Output the [X, Y] coordinate of the center of the cell containing the given text.  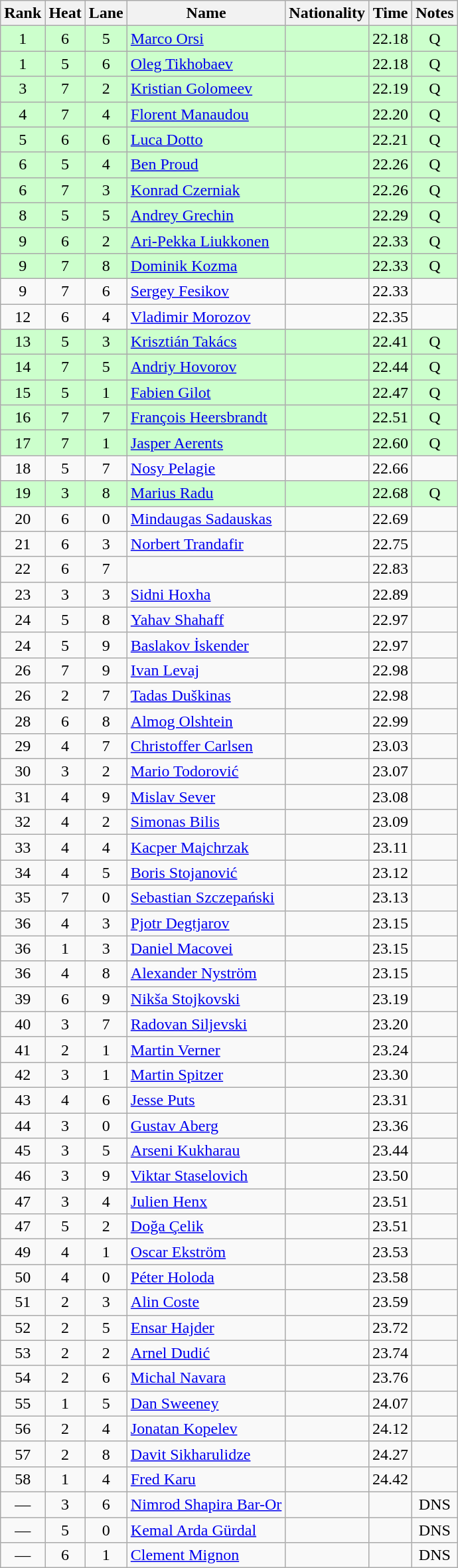
23.11 [390, 847]
Doğa Çelik [206, 1227]
23.24 [390, 1049]
Davit Sikharulidze [206, 1454]
22.21 [390, 139]
Martin Spitzer [206, 1075]
32 [23, 822]
56 [23, 1429]
33 [23, 847]
Sebastian Szczepański [206, 898]
24.27 [390, 1454]
Mario Todorović [206, 772]
Jonatan Kopelev [206, 1429]
14 [23, 367]
23.58 [390, 1277]
Notes [435, 13]
Oscar Ekström [206, 1252]
23.36 [390, 1126]
23.30 [390, 1075]
39 [23, 999]
Kemal Arda Gürdal [206, 1529]
44 [23, 1126]
23.53 [390, 1252]
23.09 [390, 822]
22.83 [390, 569]
Norbert Trandafir [206, 544]
Alexander Nyström [206, 974]
15 [23, 392]
Martin Verner [206, 1049]
Dominik Kozma [206, 266]
30 [23, 772]
23 [23, 594]
22.69 [390, 519]
Arseni Kukharau [206, 1151]
Jesse Puts [206, 1100]
53 [23, 1353]
45 [23, 1151]
Tadas Duškinas [206, 695]
Lane [106, 13]
Andriy Hovorov [206, 367]
22.60 [390, 443]
51 [23, 1302]
Sergey Fesikov [206, 291]
23.74 [390, 1353]
22.29 [390, 215]
41 [23, 1049]
Ensar Hajder [206, 1328]
Christoffer Carlsen [206, 746]
35 [23, 898]
22.44 [390, 367]
François Heersbrandt [206, 418]
Konrad Czerniak [206, 190]
Daniel Macovei [206, 948]
23.72 [390, 1328]
23.07 [390, 772]
Arnel Dudić [206, 1353]
23.12 [390, 873]
Michal Navara [206, 1378]
Oleg Tikhobaev [206, 64]
28 [23, 721]
24.12 [390, 1429]
22.51 [390, 418]
Mislav Sever [206, 797]
42 [23, 1075]
29 [23, 746]
Rank [23, 13]
31 [23, 797]
23.08 [390, 797]
Sidni Hoxha [206, 594]
Florent Manaudou [206, 114]
57 [23, 1454]
Name [206, 13]
Kacper Majchrzak [206, 847]
Luca Dotto [206, 139]
23.13 [390, 898]
22.35 [390, 317]
Julien Henx [206, 1201]
Baslakov İskender [206, 645]
Pjotr Degtjarov [206, 923]
23.59 [390, 1302]
16 [23, 418]
Ivan Levaj [206, 670]
22.68 [390, 493]
18 [23, 468]
40 [23, 1024]
21 [23, 544]
Krisztián Takács [206, 342]
23.31 [390, 1100]
19 [23, 493]
Gustav Aberg [206, 1126]
24.42 [390, 1479]
Dan Sweeney [206, 1403]
54 [23, 1378]
34 [23, 873]
43 [23, 1100]
46 [23, 1176]
Mindaugas Sadauskas [206, 519]
23.50 [390, 1176]
49 [23, 1252]
Nationality [327, 13]
22.75 [390, 544]
23.44 [390, 1151]
Fred Karu [206, 1479]
Ari-Pekka Liukkonen [206, 240]
Fabien Gilot [206, 392]
Vladimir Morozov [206, 317]
23.76 [390, 1378]
22.19 [390, 89]
Marco Orsi [206, 39]
52 [23, 1328]
Nikša Stojkovski [206, 999]
23.20 [390, 1024]
22.66 [390, 468]
50 [23, 1277]
22.20 [390, 114]
Viktar Staselovich [206, 1176]
Nosy Pelagie [206, 468]
22.89 [390, 594]
Andrey Grechin [206, 215]
Marius Radu [206, 493]
Jasper Aerents [206, 443]
Péter Holoda [206, 1277]
22.41 [390, 342]
Clement Mignon [206, 1555]
12 [23, 317]
Time [390, 13]
55 [23, 1403]
Almog Olshtein [206, 721]
24.07 [390, 1403]
Boris Stojanović [206, 873]
Heat [65, 13]
Ben Proud [206, 165]
23.19 [390, 999]
Kristian Golomeev [206, 89]
Yahav Shahaff [206, 620]
58 [23, 1479]
Alin Coste [206, 1302]
13 [23, 342]
20 [23, 519]
22.47 [390, 392]
Simonas Bilis [206, 822]
22 [23, 569]
23.03 [390, 746]
22.99 [390, 721]
Nimrod Shapira Bar-Or [206, 1504]
17 [23, 443]
Radovan Siljevski [206, 1024]
